Return the [x, y] coordinate for the center point of the cell that contains the specified text.  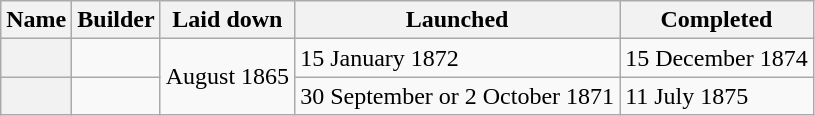
August 1865 [227, 77]
11 July 1875 [717, 96]
Name [36, 20]
Builder [116, 20]
Completed [717, 20]
15 December 1874 [717, 58]
Launched [458, 20]
Laid down [227, 20]
30 September or 2 October 1871 [458, 96]
15 January 1872 [458, 58]
